Provide the [X, Y] coordinate of the cell's center where the given text is located.  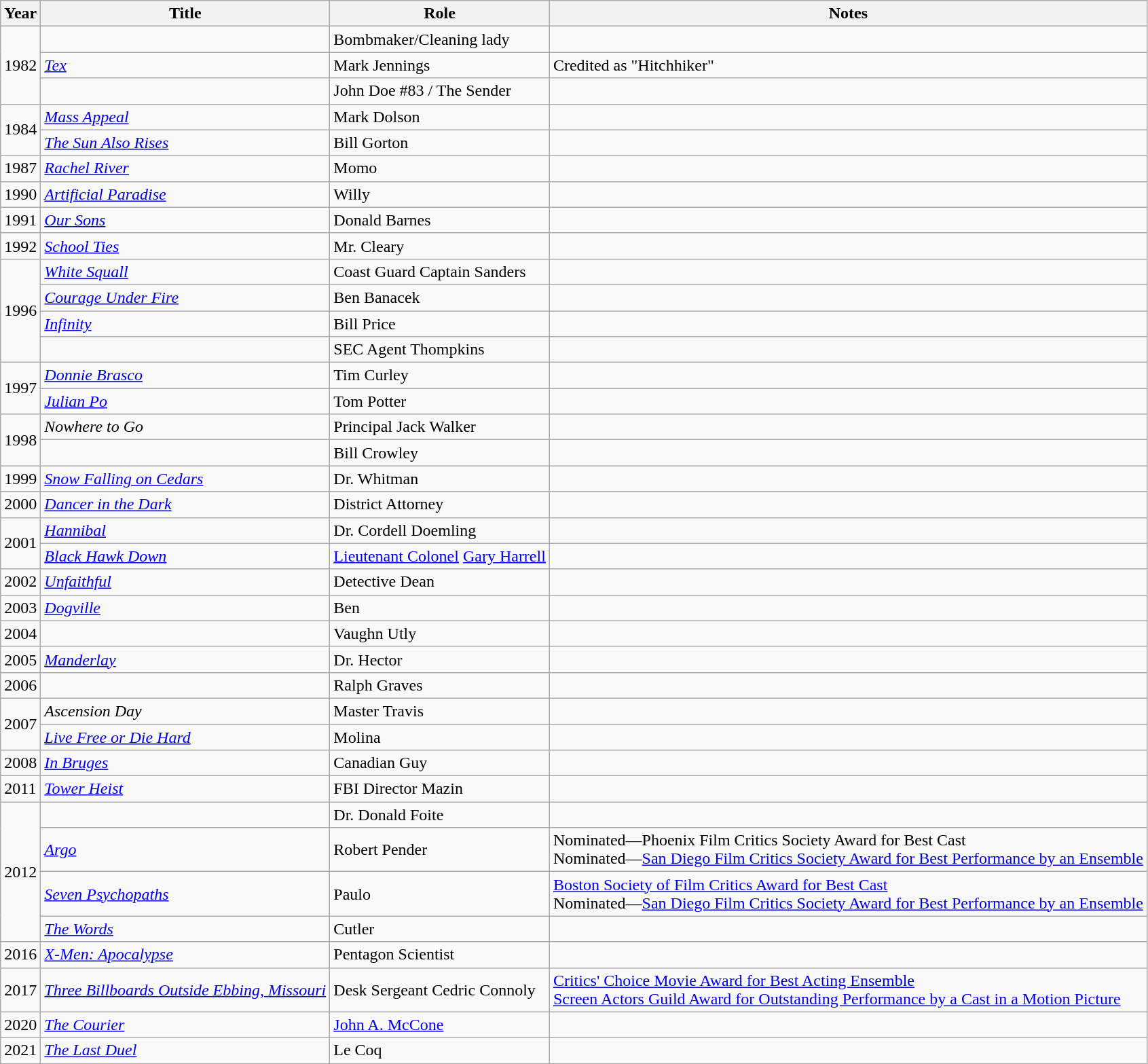
Our Sons [185, 220]
1999 [20, 479]
Paulo [440, 894]
Bill Gorton [440, 143]
1996 [20, 310]
Courage Under Fire [185, 297]
Donald Barnes [440, 220]
2016 [20, 955]
Julian Po [185, 401]
Unfaithful [185, 582]
Dr. Whitman [440, 479]
2007 [20, 724]
Mass Appeal [185, 117]
1982 [20, 65]
Bill Crowley [440, 453]
2000 [20, 505]
1987 [20, 168]
Desk Sergeant Cedric Connoly [440, 990]
Tex [185, 65]
Dr. Donald Foite [440, 815]
The Courier [185, 1025]
1992 [20, 246]
Donnie Brasco [185, 375]
Mark Jennings [440, 65]
Master Travis [440, 711]
In Bruges [185, 763]
Cutler [440, 929]
Willy [440, 194]
Tom Potter [440, 401]
Nominated—Phoenix Film Critics Society Award for Best CastNominated—San Diego Film Critics Society Award for Best Performance by an Ensemble [848, 850]
Detective Dean [440, 582]
Bombmaker/Cleaning lady [440, 39]
Manderlay [185, 659]
FBI Director Mazin [440, 789]
John Doe #83 / The Sender [440, 91]
Critics' Choice Movie Award for Best Acting EnsembleScreen Actors Guild Award for Outstanding Performance by a Cast in a Motion Picture [848, 990]
Lieutenant Colonel Gary Harrell [440, 556]
1984 [20, 130]
District Attorney [440, 505]
SEC Agent Thompkins [440, 350]
Molina [440, 737]
Snow Falling on Cedars [185, 479]
2006 [20, 685]
1991 [20, 220]
Robert Pender [440, 850]
Dr. Hector [440, 659]
2011 [20, 789]
School Ties [185, 246]
Live Free or Die Hard [185, 737]
Argo [185, 850]
2001 [20, 543]
Infinity [185, 324]
Ascension Day [185, 711]
2008 [20, 763]
2003 [20, 608]
Pentagon Scientist [440, 955]
2020 [20, 1025]
Year [20, 14]
Momo [440, 168]
Principal Jack Walker [440, 427]
Ralph Graves [440, 685]
Vaughn Utly [440, 634]
2002 [20, 582]
Dancer in the Dark [185, 505]
Canadian Guy [440, 763]
2004 [20, 634]
The Words [185, 929]
Three Billboards Outside Ebbing, Missouri [185, 990]
Dr. Cordell Doemling [440, 530]
Dogville [185, 608]
1997 [20, 388]
Seven Psychopaths [185, 894]
Coast Guard Captain Sanders [440, 272]
Credited as "Hitchhiker" [848, 65]
The Last Duel [185, 1050]
1990 [20, 194]
X-Men: Apocalypse [185, 955]
John A. McCone [440, 1025]
2005 [20, 659]
Artificial Paradise [185, 194]
Tim Curley [440, 375]
Ben [440, 608]
2012 [20, 872]
Hannibal [185, 530]
Black Hawk Down [185, 556]
Mr. Cleary [440, 246]
Boston Society of Film Critics Award for Best CastNominated—San Diego Film Critics Society Award for Best Performance by an Ensemble [848, 894]
1998 [20, 440]
Ben Banacek [440, 297]
2017 [20, 990]
Bill Price [440, 324]
Nowhere to Go [185, 427]
Mark Dolson [440, 117]
The Sun Also Rises [185, 143]
Title [185, 14]
Rachel River [185, 168]
2021 [20, 1050]
Le Coq [440, 1050]
Role [440, 14]
Notes [848, 14]
Tower Heist [185, 789]
White Squall [185, 272]
